Identify which cell holds the provided text, then report its [x, y] central coordinate. 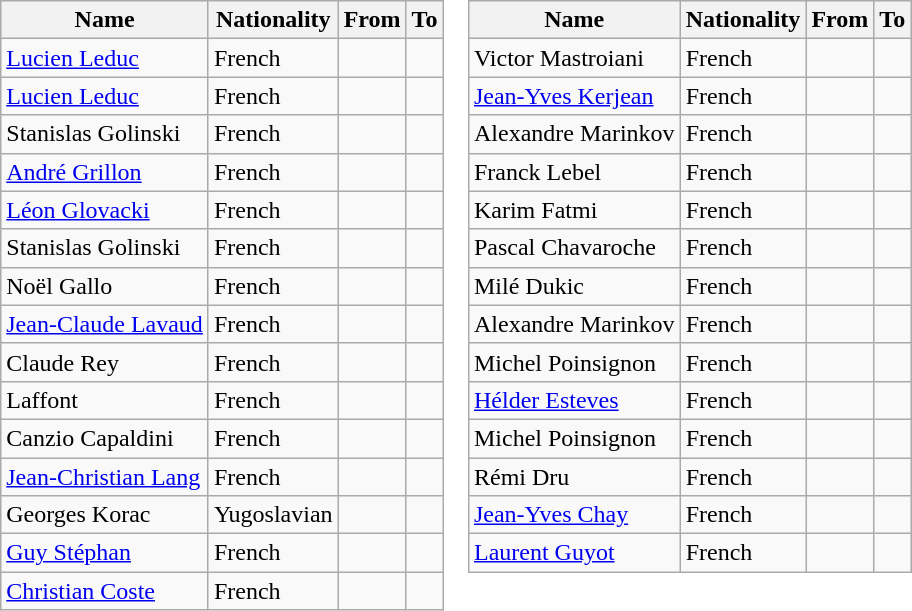
Pascal Chavaroche [574, 248]
Hélder Esteves [574, 400]
Yugoslavian [273, 515]
Léon Glovacki [105, 210]
Jean-Yves Chay [574, 515]
Rémi Dru [574, 477]
Georges Korac [105, 515]
Jean-Yves Kerjean [574, 96]
Milé Dukic [574, 286]
Canzio Capaldini [105, 438]
Jean-Christian Lang [105, 477]
Victor Mastroiani [574, 58]
Claude Rey [105, 362]
Franck Lebel [574, 172]
Laffont [105, 400]
Jean-Claude Lavaud [105, 324]
Noël Gallo [105, 286]
Guy Stéphan [105, 553]
André Grillon [105, 172]
Christian Coste [105, 591]
Laurent Guyot [574, 553]
Karim Fatmi [574, 210]
